Capture the cell that displays the provided text and extract its (x, y) central coordinate. 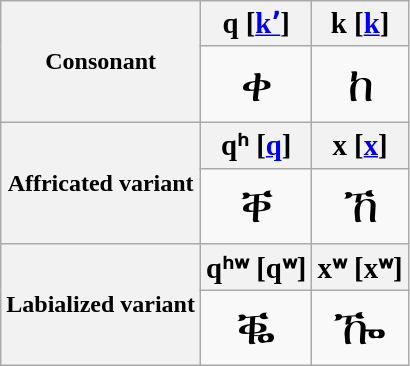
ቐ (256, 206)
k [k] (360, 24)
ቀ (256, 84)
Labialized variant (101, 305)
xʷ [xʷ] (360, 267)
ዀ (360, 328)
Consonant (101, 62)
qʰ [q] (256, 145)
x [x] (360, 145)
Affricated variant (101, 183)
q [kʼ] (256, 24)
ከ (360, 84)
qʰʷ [qʷ] (256, 267)
ኸ (360, 206)
ቘ (256, 328)
